Return the [X, Y] coordinate for the center point of the cell that contains the specified text.  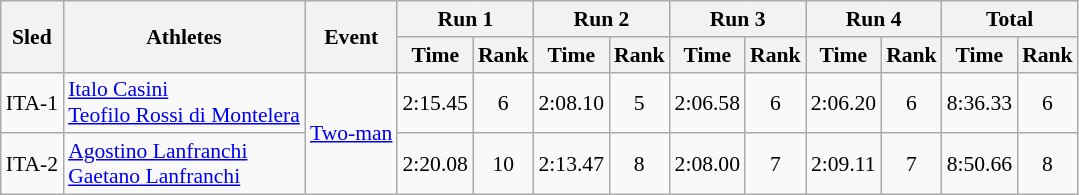
ITA-2 [32, 164]
2:08.10 [572, 102]
2:20.08 [434, 164]
2:08.00 [708, 164]
8:50.66 [980, 164]
8:36.33 [980, 102]
Event [352, 36]
Run 3 [738, 19]
Run 2 [602, 19]
5 [640, 102]
2:06.20 [844, 102]
Run 4 [874, 19]
Italo CasiniTeofilo Rossi di Montelera [184, 102]
2:13.47 [572, 164]
2:06.58 [708, 102]
Athletes [184, 36]
ITA-1 [32, 102]
2:15.45 [434, 102]
Agostino LanfranchiGaetano Lanfranchi [184, 164]
Two-man [352, 133]
10 [504, 164]
2:09.11 [844, 164]
Total [1010, 19]
Sled [32, 36]
Run 1 [465, 19]
